Extract the (X, Y) coordinate from the center of the cell holding the provided text.  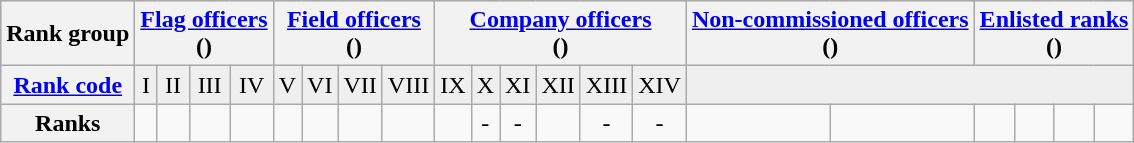
Field officers() (354, 34)
VI (320, 85)
XIV (660, 85)
IX (453, 85)
VII (360, 85)
I (146, 85)
IV (252, 85)
XI (518, 85)
Rank group (68, 34)
Flag officers() (204, 34)
XII (558, 85)
III (210, 85)
XIII (606, 85)
X (485, 85)
Company officers() (561, 34)
Ranks (68, 123)
V (287, 85)
Non-commissioned officers() (830, 34)
Enlisted ranks() (1054, 34)
VIII (408, 85)
Rank code (68, 85)
II (173, 85)
